Find where the given text appears and provide that cell's center as [X, Y] coordinate. 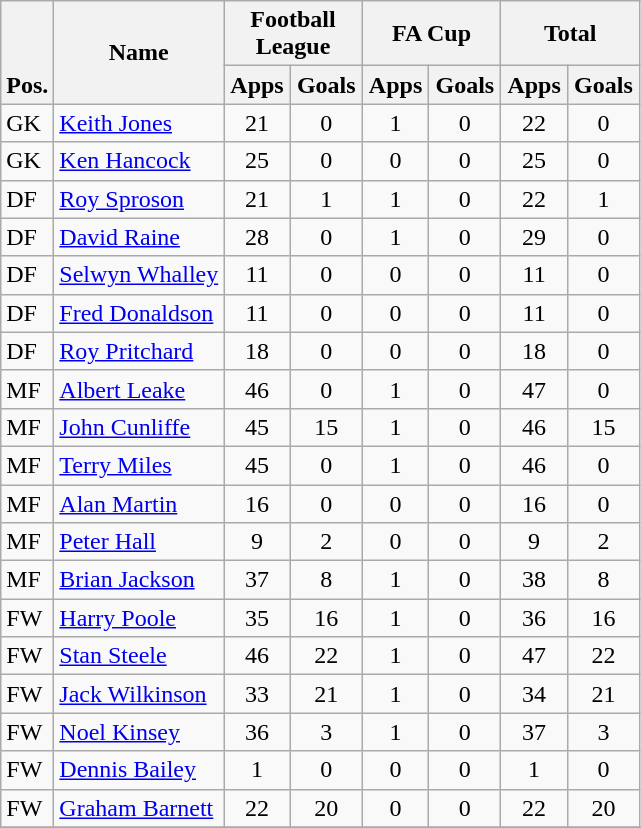
34 [534, 694]
Graham Barnett [139, 808]
Ken Hancock [139, 161]
Peter Hall [139, 542]
38 [534, 580]
Roy Sproson [139, 199]
Albert Leake [139, 389]
Terry Miles [139, 465]
Keith Jones [139, 123]
Fred Donaldson [139, 313]
Jack Wilkinson [139, 694]
Noel Kinsey [139, 732]
Stan Steele [139, 656]
35 [258, 618]
29 [534, 237]
Selwyn Whalley [139, 275]
Brian Jackson [139, 580]
FA Cup [432, 34]
33 [258, 694]
28 [258, 237]
Name [139, 52]
Dennis Bailey [139, 770]
Alan Martin [139, 503]
John Cunliffe [139, 427]
Football League [294, 34]
Roy Pritchard [139, 351]
Total [570, 34]
Harry Poole [139, 618]
Pos. [28, 52]
David Raine [139, 237]
